Pinpoint the cell where the given text exists, returning its (x, y) midpoint coordinate. 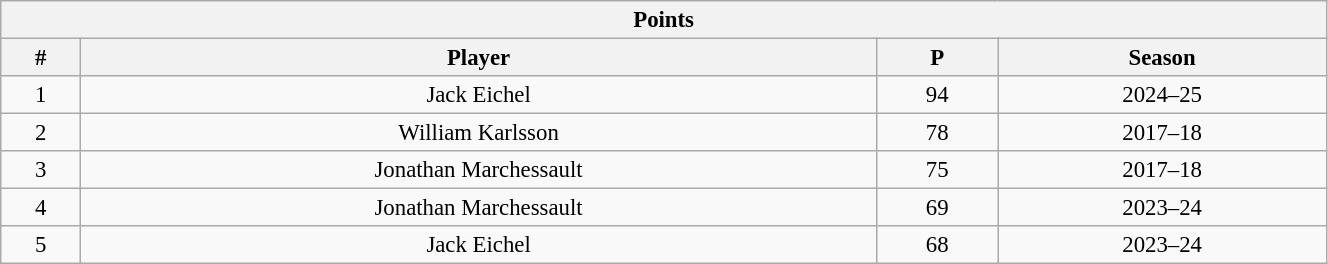
William Karlsson (479, 133)
4 (41, 208)
69 (936, 208)
# (41, 58)
1 (41, 95)
2024–25 (1162, 95)
2 (41, 133)
Points (664, 20)
P (936, 58)
75 (936, 170)
Season (1162, 58)
3 (41, 170)
68 (936, 245)
Player (479, 58)
78 (936, 133)
94 (936, 95)
5 (41, 245)
